For the text-containing cell, return its midpoint in [X, Y] coordinate format. 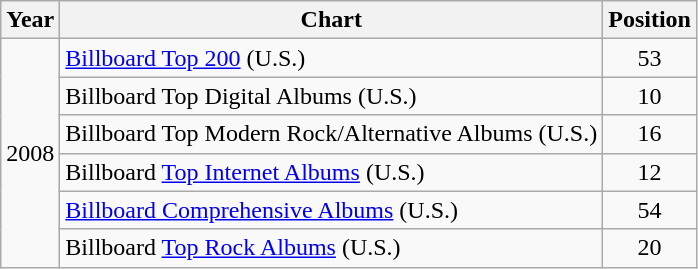
10 [650, 96]
Year [30, 20]
16 [650, 134]
53 [650, 58]
Chart [332, 20]
Billboard Top Modern Rock/Alternative Albums (U.S.) [332, 134]
2008 [30, 153]
Billboard Top Internet Albums (U.S.) [332, 172]
Billboard Top 200 (U.S.) [332, 58]
54 [650, 210]
Billboard Top Digital Albums (U.S.) [332, 96]
Position [650, 20]
12 [650, 172]
Billboard Comprehensive Albums (U.S.) [332, 210]
20 [650, 248]
Billboard Top Rock Albums (U.S.) [332, 248]
